Extract the (X, Y) coordinate from the center of the cell holding the provided text.  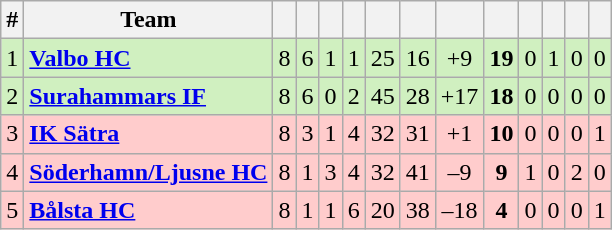
–18 (460, 210)
Valbo HC (148, 58)
28 (418, 96)
10 (502, 134)
+17 (460, 96)
38 (418, 210)
+1 (460, 134)
Bålsta HC (148, 210)
18 (502, 96)
# (12, 20)
9 (502, 172)
Team (148, 20)
45 (382, 96)
–9 (460, 172)
16 (418, 58)
Söderhamn/Ljusne HC (148, 172)
19 (502, 58)
Surahammars IF (148, 96)
20 (382, 210)
IK Sätra (148, 134)
25 (382, 58)
5 (12, 210)
31 (418, 134)
+9 (460, 58)
41 (418, 172)
